Locate the cell with the specified text and output its (X, Y) center coordinate. 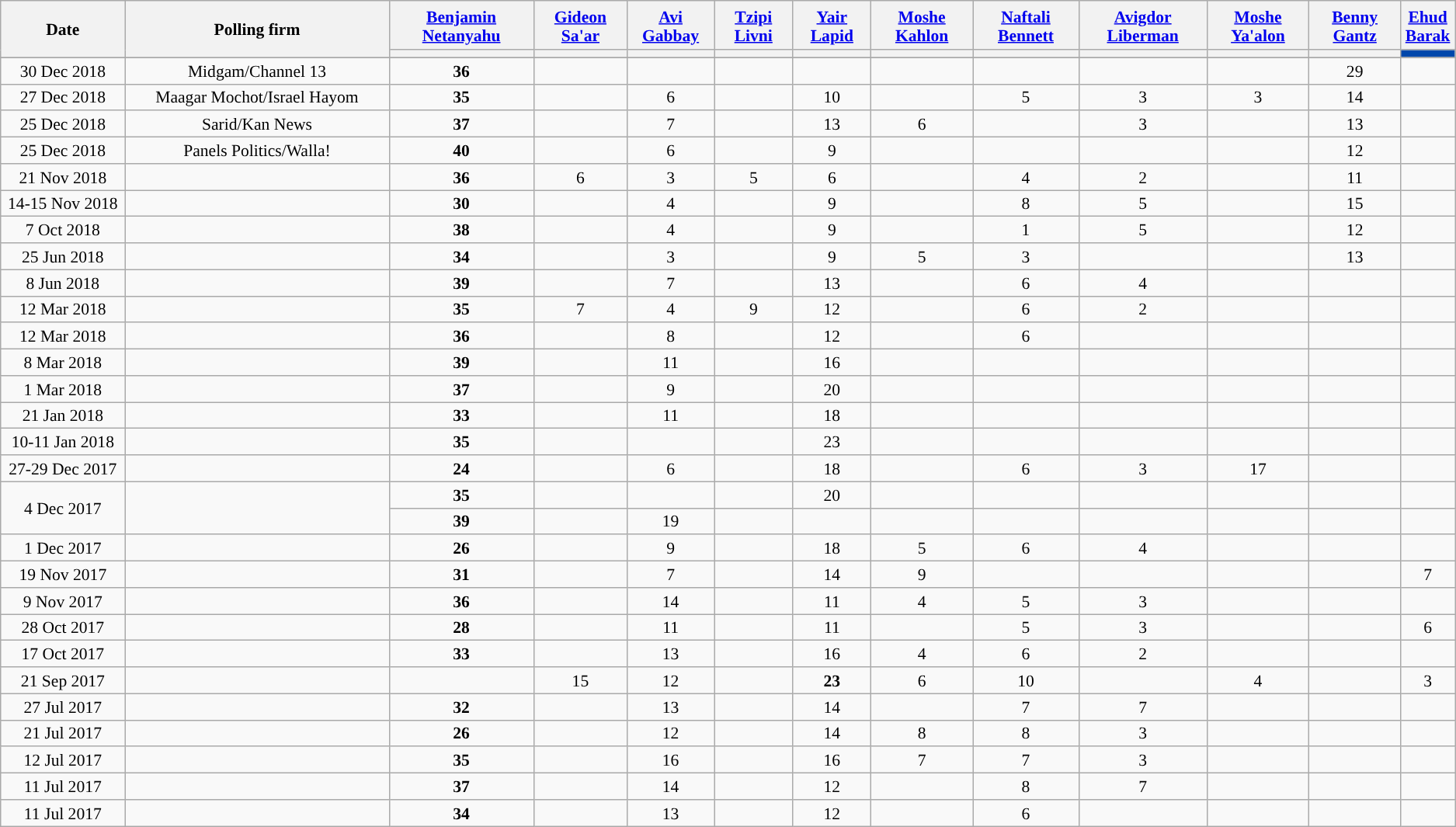
Benny Gantz (1355, 25)
Avigdor Liberman (1143, 25)
40 (461, 151)
30 Dec 2018 (63, 71)
1 Dec 2017 (63, 548)
Yair Lapid (832, 25)
Tzipi Livni (754, 25)
21 Nov 2018 (63, 177)
21 Sep 2017 (63, 680)
38 (461, 230)
19 (671, 521)
21 Jan 2018 (63, 415)
14-15 Nov 2018 (63, 203)
Naftali Bennett (1027, 25)
Ehud Barak (1428, 25)
24 (461, 468)
7 Oct 2018 (63, 230)
10-11 Jan 2018 (63, 442)
Moshe Ya'alon (1258, 25)
21 Jul 2017 (63, 733)
Benjamin Netanyahu (461, 25)
29 (1355, 71)
1 (1027, 230)
17 (1258, 468)
8 Jun 2018 (63, 283)
8 Mar 2018 (63, 363)
Maagar Mochot/Israel Hayom (257, 97)
30 (461, 203)
12 Jul 2017 (63, 760)
Gideon Sa'ar (580, 25)
Polling firm (257, 30)
Midgam/Channel 13 (257, 71)
19 Nov 2017 (63, 575)
Date (63, 30)
28 (461, 627)
27-29 Dec 2017 (63, 468)
Panels Politics/Walla! (257, 151)
27 Jul 2017 (63, 707)
17 Oct 2017 (63, 654)
27 Dec 2018 (63, 97)
25 Jun 2018 (63, 256)
1 Mar 2018 (63, 389)
28 Oct 2017 (63, 627)
32 (461, 707)
Avi Gabbay (671, 25)
Sarid/Kan News (257, 124)
31 (461, 575)
4 Dec 2017 (63, 508)
Moshe Kahlon (923, 25)
9 Nov 2017 (63, 601)
